Output the [X, Y] coordinate of the center of the cell containing the given text.  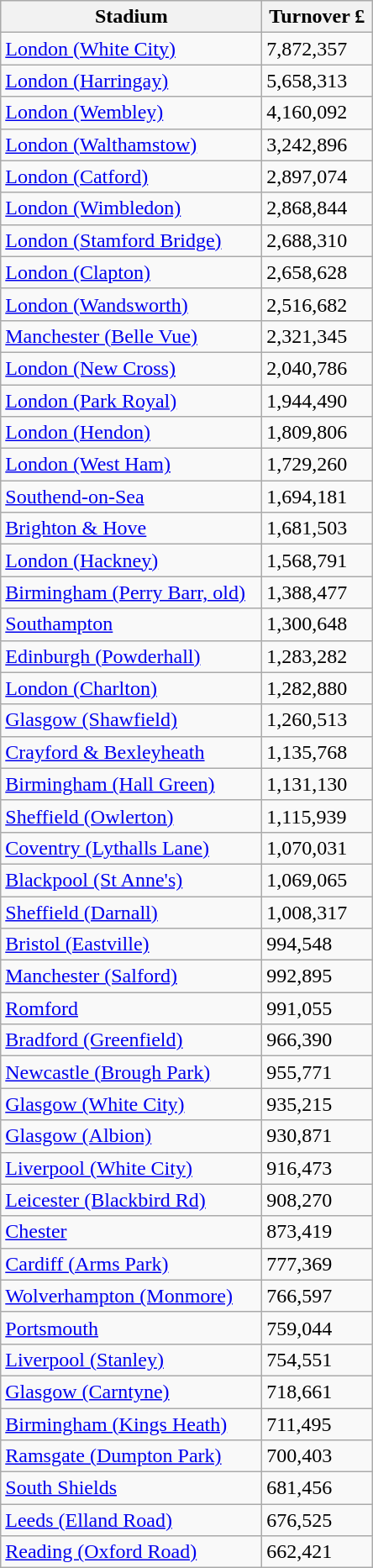
992,895 [318, 976]
2,897,074 [318, 176]
London (Hendon) [131, 433]
Liverpool (Stanley) [131, 1360]
London (Harringay) [131, 81]
Sheffield (Owlerton) [131, 816]
Birmingham (Hall Green) [131, 784]
766,597 [318, 1296]
5,658,313 [318, 81]
1,131,130 [318, 784]
1,388,477 [318, 592]
7,872,357 [318, 49]
2,040,786 [318, 368]
Reading (Oxford Road) [131, 1552]
London (Hackney) [131, 560]
1,115,939 [318, 816]
1,944,490 [318, 401]
Glasgow (Shawfield) [131, 720]
718,661 [318, 1392]
930,871 [318, 1136]
Turnover £ [318, 17]
1,809,806 [318, 433]
991,055 [318, 1008]
916,473 [318, 1168]
4,160,092 [318, 113]
London (New Cross) [131, 368]
1,069,065 [318, 880]
Manchester (Salford) [131, 976]
Glasgow (Carntyne) [131, 1392]
London (West Ham) [131, 465]
Glasgow (Albion) [131, 1136]
994,548 [318, 944]
Crayford & Bexleyheath [131, 752]
Birmingham (Kings Heath) [131, 1424]
759,044 [318, 1328]
Ramsgate (Dumpton Park) [131, 1456]
Blackpool (St Anne's) [131, 880]
London (Walthamstow) [131, 145]
London (Catford) [131, 176]
1,568,791 [318, 560]
London (Clapton) [131, 272]
Brighton & Hove [131, 529]
Stadium [131, 17]
2,658,628 [318, 272]
Coventry (Lythalls Lane) [131, 848]
3,242,896 [318, 145]
London (Wandsworth) [131, 304]
Leicester (Blackbird Rd) [131, 1200]
1,070,031 [318, 848]
754,551 [318, 1360]
676,525 [318, 1520]
2,688,310 [318, 240]
2,516,682 [318, 304]
Edinburgh (Powderhall) [131, 656]
1,008,317 [318, 912]
777,369 [318, 1264]
Cardiff (Arms Park) [131, 1264]
2,868,844 [318, 208]
2,321,345 [318, 336]
873,419 [318, 1232]
711,495 [318, 1424]
London (Wembley) [131, 113]
Romford [131, 1008]
1,135,768 [318, 752]
1,681,503 [318, 529]
662,421 [318, 1552]
935,215 [318, 1104]
681,456 [318, 1488]
London (Park Royal) [131, 401]
Chester [131, 1232]
Birmingham (Perry Barr, old) [131, 592]
Portsmouth [131, 1328]
1,729,260 [318, 465]
908,270 [318, 1200]
1,300,648 [318, 624]
966,390 [318, 1040]
Sheffield (Darnall) [131, 912]
1,282,880 [318, 688]
Southend-on-Sea [131, 497]
700,403 [318, 1456]
Liverpool (White City) [131, 1168]
London (Wimbledon) [131, 208]
Bristol (Eastville) [131, 944]
955,771 [318, 1072]
Wolverhampton (Monmore) [131, 1296]
Southampton [131, 624]
1,283,282 [318, 656]
London (White City) [131, 49]
1,694,181 [318, 497]
1,260,513 [318, 720]
Glasgow (White City) [131, 1104]
Bradford (Greenfield) [131, 1040]
South Shields [131, 1488]
London (Charlton) [131, 688]
Manchester (Belle Vue) [131, 336]
Leeds (Elland Road) [131, 1520]
Newcastle (Brough Park) [131, 1072]
London (Stamford Bridge) [131, 240]
